Return the (x, y) coordinate for the center point of the cell that contains the specified text.  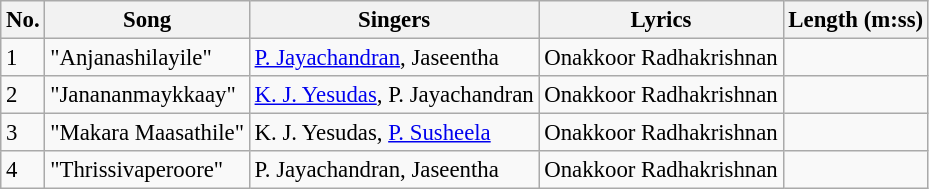
Song (147, 20)
Lyrics (661, 20)
3 (23, 133)
"Thrissivaperoore" (147, 170)
No. (23, 20)
2 (23, 95)
Singers (394, 20)
"Janananmaykkaay" (147, 95)
"Makara Maasathile" (147, 133)
"Anjanashilayile" (147, 58)
4 (23, 170)
K. J. Yesudas, P. Jayachandran (394, 95)
1 (23, 58)
Length (m:ss) (856, 20)
K. J. Yesudas, P. Susheela (394, 133)
